Locate the cell with the specified text and output its [x, y] center coordinate. 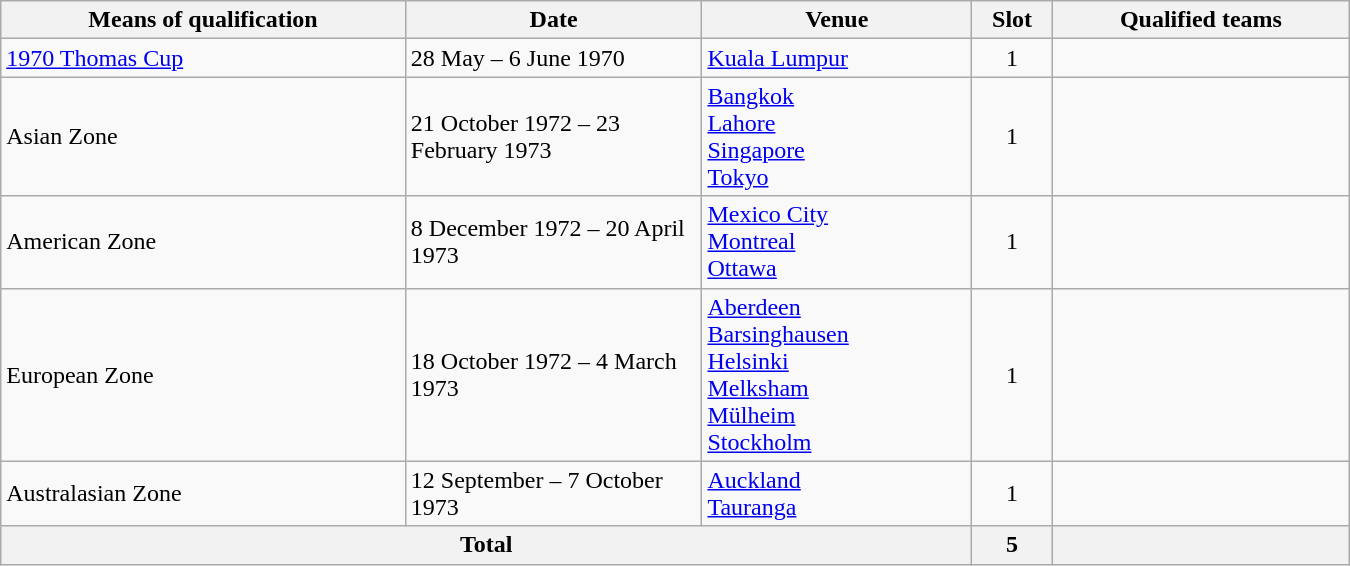
AucklandTauranga [837, 494]
Venue [837, 20]
Means of qualification [204, 20]
1970 Thomas Cup [204, 58]
Asian Zone [204, 136]
AberdeenBarsinghausenHelsinkiMelkshamMülheimStockholm [837, 374]
American Zone [204, 242]
Slot [1012, 20]
European Zone [204, 374]
18 October 1972 – 4 March 1973 [554, 374]
Australasian Zone [204, 494]
Kuala Lumpur [837, 58]
Mexico CityMontrealOttawa [837, 242]
BangkokLahoreSingaporeTokyo [837, 136]
28 May – 6 June 1970 [554, 58]
8 December 1972 – 20 April 1973 [554, 242]
Qualified teams [1202, 20]
Date [554, 20]
12 September – 7 October 1973 [554, 494]
5 [1012, 545]
Total [486, 545]
21 October 1972 – 23 February 1973 [554, 136]
